Search for the cell housing the specified text and yield its [x, y] center coordinate. 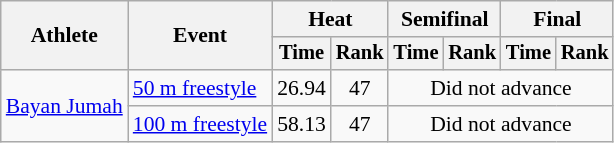
26.94 [302, 88]
50 m freestyle [200, 88]
Event [200, 36]
Final [557, 19]
Heat [330, 19]
100 m freestyle [200, 124]
58.13 [302, 124]
Semifinal [444, 19]
Athlete [64, 36]
Bayan Jumah [64, 106]
